Extract the (x, y) coordinate from the center of the cell holding the provided text.  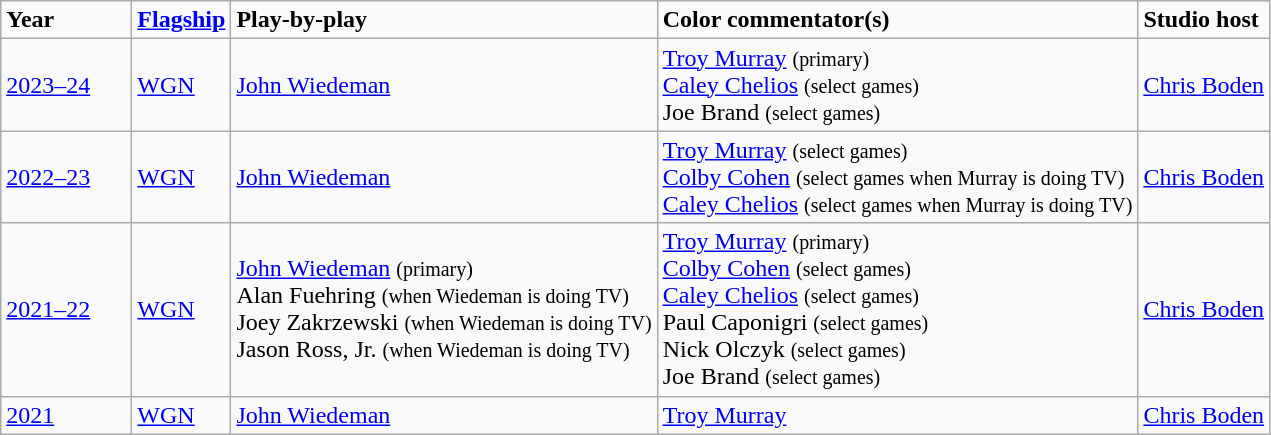
Color commentator(s) (898, 20)
Troy Murray (898, 415)
2021 (66, 415)
2023–24 (66, 85)
Troy Murray (select games)Colby Cohen (select games when Murray is doing TV)Caley Chelios (select games when Murray is doing TV) (898, 177)
Flagship (182, 20)
2022–23 (66, 177)
Year (66, 20)
Studio host (1204, 20)
2021–22 (66, 310)
Play-by-play (444, 20)
Troy Murray (primary)Caley Chelios (select games)Joe Brand (select games) (898, 85)
